Return [x, y] of the center of cell containing provided text 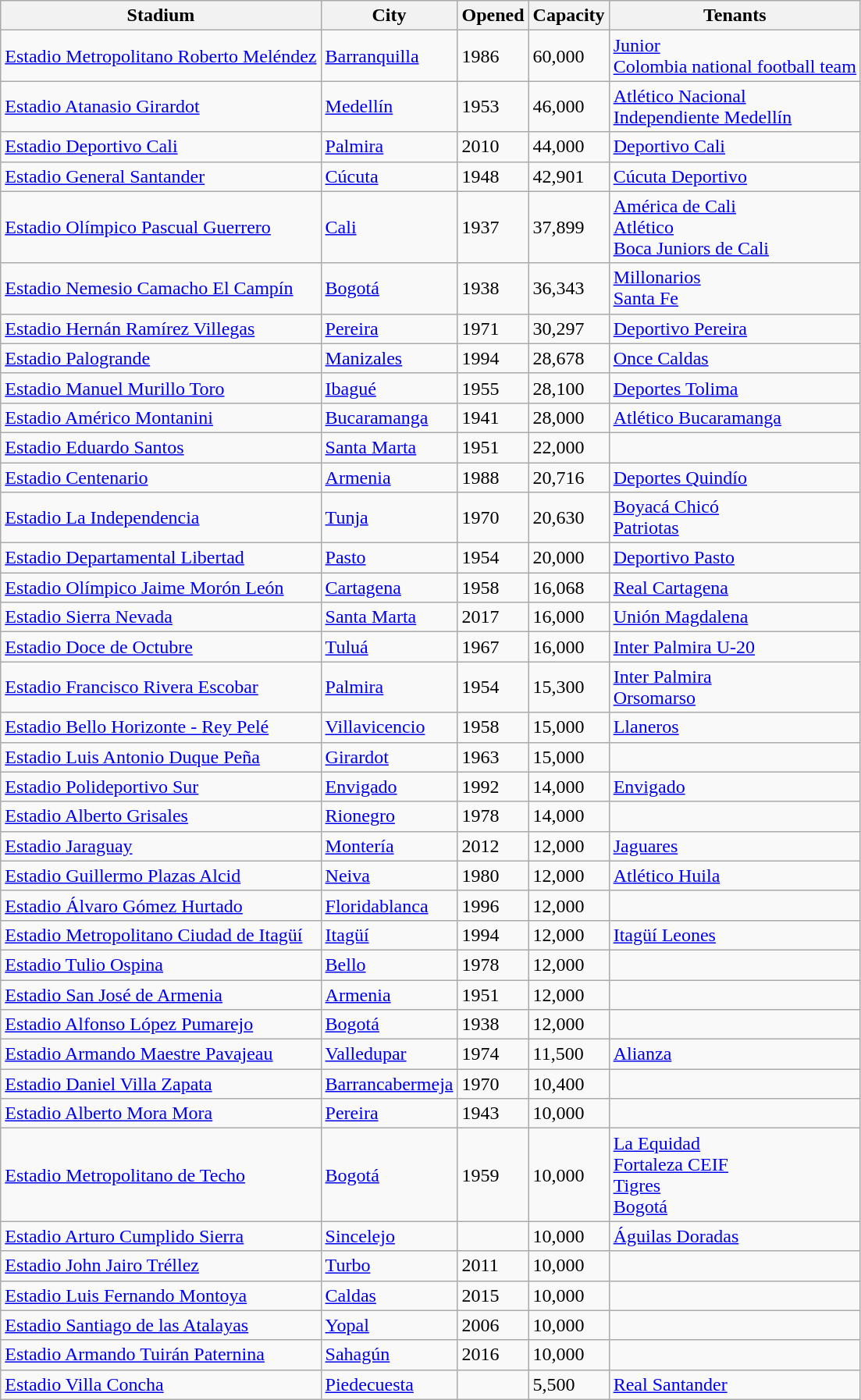
Atlético NacionalIndependiente Medellín [735, 106]
Estadio General Santander [161, 176]
Estadio Olímpico Jaime Morón León [161, 588]
Estadio Departamental Libertad [161, 558]
Villavicencio [389, 727]
1980 [493, 876]
Real Cartagena [735, 588]
Alianza [735, 1054]
Boyacá ChicóPatriotas [735, 518]
Estadio Jaraguay [161, 846]
Real Santander [735, 1384]
5,500 [568, 1384]
Medellín [389, 106]
Capacity [568, 16]
2016 [493, 1355]
1992 [493, 787]
Pasto [389, 558]
28,100 [568, 388]
Unión Magdalena [735, 617]
Barranquilla [389, 56]
46,000 [568, 106]
Atlético Huila [735, 876]
Manizales [389, 358]
Girardot [389, 757]
Sincelejo [389, 1236]
Floridablanca [389, 905]
Bucaramanga [389, 418]
Cúcuta Deportivo [735, 176]
Estadio Américo Montanini [161, 418]
Turbo [389, 1266]
Ibagué [389, 388]
1948 [493, 176]
1937 [493, 227]
Deportivo Cali [735, 147]
60,000 [568, 56]
Estadio Armando Maestre Pavajeau [161, 1054]
2012 [493, 846]
Estadio Metropolitano Ciudad de Itagüí [161, 935]
2006 [493, 1325]
1988 [493, 477]
MillonariosSanta Fe [735, 289]
Cali [389, 227]
Neiva [389, 876]
Deportivo Pereira [735, 329]
22,000 [568, 447]
La EquidadFortaleza CEIFTigresBogotá [735, 1175]
28,678 [568, 358]
Estadio Santiago de las Atalayas [161, 1325]
Estadio Villa Concha [161, 1384]
Itagüí [389, 935]
Estadio Atanasio Girardot [161, 106]
1996 [493, 905]
Estadio Manuel Murillo Toro [161, 388]
Piedecuesta [389, 1384]
Atlético Bucaramanga [735, 418]
20,630 [568, 518]
Bello [389, 965]
América de CaliAtléticoBoca Juniors de Cali [735, 227]
Estadio Francisco Rivera Escobar [161, 687]
Rionegro [389, 816]
20,716 [568, 477]
Opened [493, 16]
Estadio Metropolitano de Techo [161, 1175]
Estadio Bello Horizonte - Rey Pelé [161, 727]
Once Caldas [735, 358]
16,068 [568, 588]
1974 [493, 1054]
Montería [389, 846]
Estadio Arturo Cumplido Sierra [161, 1236]
City [389, 16]
1967 [493, 647]
30,297 [568, 329]
1959 [493, 1175]
28,000 [568, 418]
Cúcuta [389, 176]
42,901 [568, 176]
Valledupar [389, 1054]
Estadio San José de Armenia [161, 995]
1963 [493, 757]
1971 [493, 329]
Estadio Alberto Grisales [161, 816]
Estadio Hernán Ramírez Villegas [161, 329]
20,000 [568, 558]
1943 [493, 1114]
Estadio Metropolitano Roberto Meléndez [161, 56]
Estadio Eduardo Santos [161, 447]
Llaneros [735, 727]
Estadio Luis Fernando Montoya [161, 1295]
Estadio Luis Antonio Duque Peña [161, 757]
Tenants [735, 16]
1941 [493, 418]
44,000 [568, 147]
Águilas Doradas [735, 1236]
Estadio Álvaro Gómez Hurtado [161, 905]
Estadio Guillermo Plazas Alcid [161, 876]
Deportes Tolima [735, 388]
Estadio Alfonso López Pumarejo [161, 1025]
Barrancabermeja [389, 1084]
15,300 [568, 687]
Estadio Daniel Villa Zapata [161, 1084]
2011 [493, 1266]
37,899 [568, 227]
Estadio Olímpico Pascual Guerrero [161, 227]
Tunja [389, 518]
2017 [493, 617]
2010 [493, 147]
Estadio Palogrande [161, 358]
Deportivo Pasto [735, 558]
Yopal [389, 1325]
11,500 [568, 1054]
Estadio Deportivo Cali [161, 147]
1953 [493, 106]
Inter Palmira U-20 [735, 647]
Estadio Nemesio Camacho El Campín [161, 289]
Estadio Tulio Ospina [161, 965]
Itagüí Leones [735, 935]
Estadio Alberto Mora Mora [161, 1114]
Estadio Polideportivo Sur [161, 787]
JuniorColombia national football team [735, 56]
Cartagena [389, 588]
Caldas [389, 1295]
Estadio John Jairo Tréllez [161, 1266]
Tuluá [389, 647]
Stadium [161, 16]
10,400 [568, 1084]
1955 [493, 388]
Estadio Centenario [161, 477]
Estadio Sierra Nevada [161, 617]
Deportes Quindío [735, 477]
Jaguares [735, 846]
Estadio Armando Tuirán Paternina [161, 1355]
Estadio La Independencia [161, 518]
Estadio Doce de Octubre [161, 647]
36,343 [568, 289]
2015 [493, 1295]
Sahagún [389, 1355]
1986 [493, 56]
Inter PalmiraOrsomarso [735, 687]
